Determine the [x, y] coordinate at the center of the cell enclosing the given text.  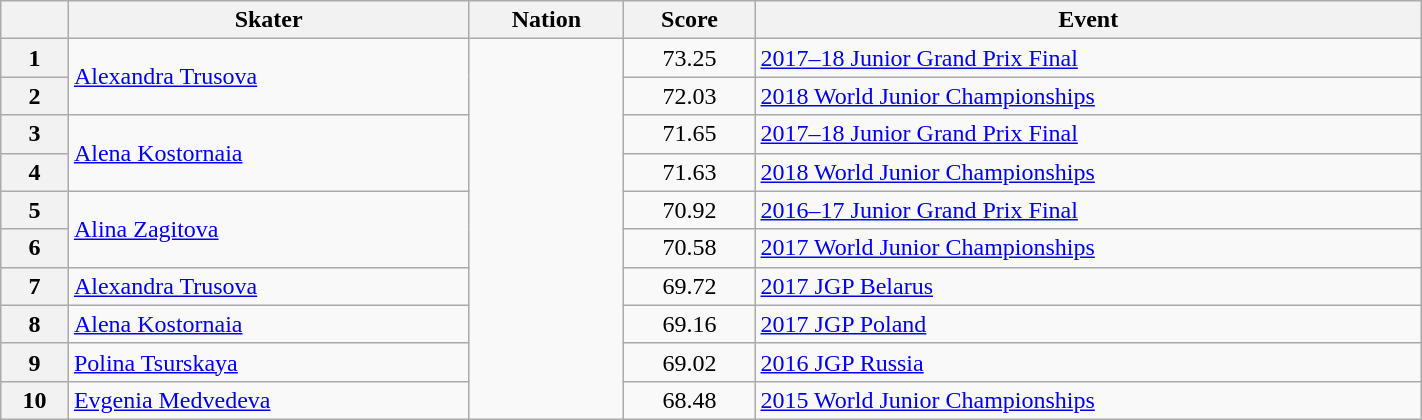
4 [35, 172]
Nation [546, 20]
Polina Tsurskaya [268, 362]
5 [35, 210]
69.72 [690, 286]
71.65 [690, 134]
71.63 [690, 172]
1 [35, 58]
Alina Zagitova [268, 229]
6 [35, 248]
7 [35, 286]
2016 JGP Russia [1088, 362]
2017 JGP Belarus [1088, 286]
68.48 [690, 400]
9 [35, 362]
8 [35, 324]
69.02 [690, 362]
72.03 [690, 96]
Score [690, 20]
2 [35, 96]
2015 World Junior Championships [1088, 400]
3 [35, 134]
10 [35, 400]
69.16 [690, 324]
Evgenia Medvedeva [268, 400]
2016–17 Junior Grand Prix Final [1088, 210]
70.58 [690, 248]
Skater [268, 20]
70.92 [690, 210]
2017 JGP Poland [1088, 324]
Event [1088, 20]
73.25 [690, 58]
2017 World Junior Championships [1088, 248]
